From the cell containing the given text, extract its center point as (x, y) coordinate. 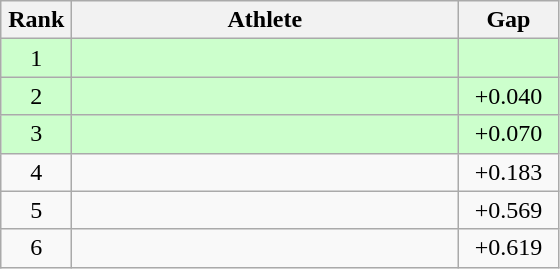
3 (36, 134)
+0.040 (508, 96)
2 (36, 96)
+0.619 (508, 248)
+0.183 (508, 172)
+0.569 (508, 210)
Rank (36, 20)
1 (36, 58)
+0.070 (508, 134)
Athlete (265, 20)
Gap (508, 20)
6 (36, 248)
4 (36, 172)
5 (36, 210)
